Determine the (X, Y) coordinate at the center of the cell enclosing the given text.  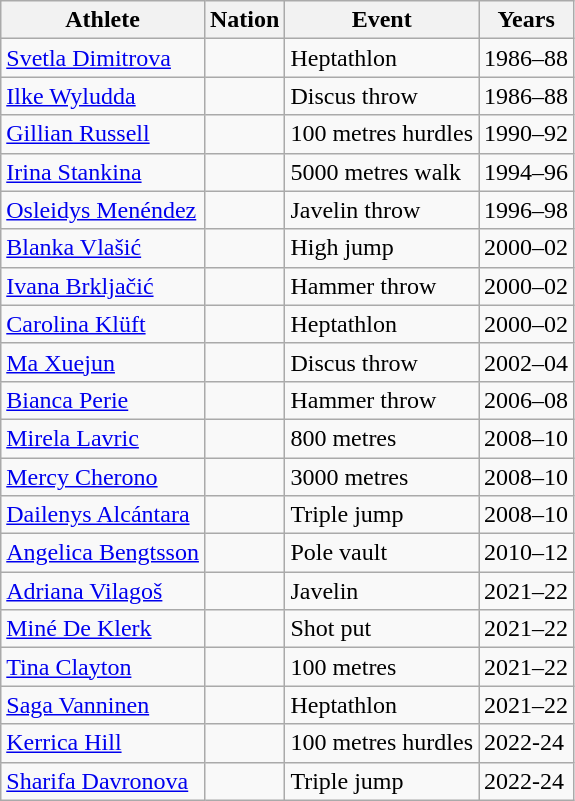
1994–96 (526, 172)
Years (526, 20)
High jump (382, 248)
Gillian Russell (103, 134)
1990–92 (526, 134)
Svetla Dimitrova (103, 58)
Javelin (382, 591)
Pole vault (382, 553)
Shot put (382, 629)
2006–08 (526, 400)
Angelica Bengtsson (103, 553)
100 metres (382, 667)
Javelin throw (382, 210)
Blanka Vlašić (103, 248)
Ivana Brkljačić (103, 286)
2002–04 (526, 362)
Tina Clayton (103, 667)
1996–98 (526, 210)
Mirela Lavric (103, 438)
Mercy Cherono (103, 477)
5000 metres walk (382, 172)
Kerrica Hill (103, 743)
Ma Xuejun (103, 362)
Ilke Wyludda (103, 96)
Irina Stankina (103, 172)
Carolina Klüft (103, 324)
800 metres (382, 438)
3000 metres (382, 477)
Sharifa Davronova (103, 781)
2010–12 (526, 553)
Nation (244, 20)
Miné De Klerk (103, 629)
Osleidys Menéndez (103, 210)
Event (382, 20)
Saga Vanninen (103, 705)
Adriana Vilagoš (103, 591)
Dailenys Alcántara (103, 515)
Bianca Perie (103, 400)
Athlete (103, 20)
